Extract the [X, Y] coordinate from the center of the cell holding the provided text.  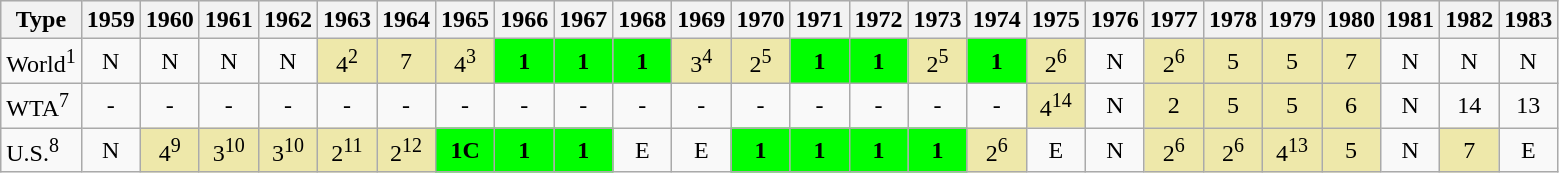
1981 [1410, 20]
1970 [760, 20]
1982 [1470, 20]
1967 [584, 20]
1980 [1352, 20]
1968 [642, 20]
2 [1174, 106]
413 [1292, 150]
1961 [228, 20]
1960 [170, 20]
1983 [1528, 20]
1959 [110, 20]
1971 [820, 20]
1978 [1232, 20]
1962 [288, 20]
1977 [1174, 20]
212 [406, 150]
6 [1352, 106]
World1 [41, 62]
1C [466, 150]
1973 [938, 20]
1975 [1056, 20]
49 [170, 150]
1974 [996, 20]
1966 [524, 20]
414 [1056, 106]
1972 [878, 20]
14 [1470, 106]
U.S.8 [41, 150]
13 [1528, 106]
1963 [346, 20]
1965 [466, 20]
1979 [1292, 20]
42 [346, 62]
WTA7 [41, 106]
Type [41, 20]
34 [702, 62]
211 [346, 150]
1969 [702, 20]
1976 [1114, 20]
1964 [406, 20]
43 [466, 62]
